Search for the cell housing the specified text and yield its (x, y) center coordinate. 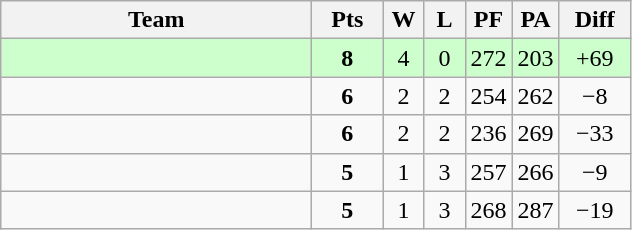
8 (348, 58)
254 (488, 96)
236 (488, 134)
257 (488, 172)
268 (488, 210)
262 (536, 96)
PA (536, 20)
0 (444, 58)
W (404, 20)
PF (488, 20)
266 (536, 172)
−19 (594, 210)
Pts (348, 20)
−33 (594, 134)
287 (536, 210)
+69 (594, 58)
−9 (594, 172)
272 (488, 58)
Diff (594, 20)
269 (536, 134)
L (444, 20)
203 (536, 58)
−8 (594, 96)
Team (156, 20)
4 (404, 58)
